Determine the [x, y] coordinate at the center of the cell enclosing the given text.  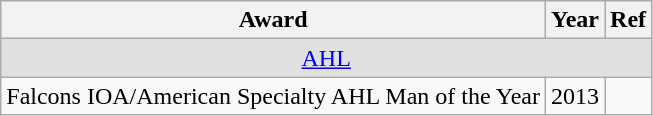
2013 [574, 96]
Ref [628, 20]
Year [574, 20]
Award [274, 20]
Falcons IOA/American Specialty AHL Man of the Year [274, 96]
AHL [326, 58]
